Find where the given text appears and provide that cell's center as (X, Y) coordinate. 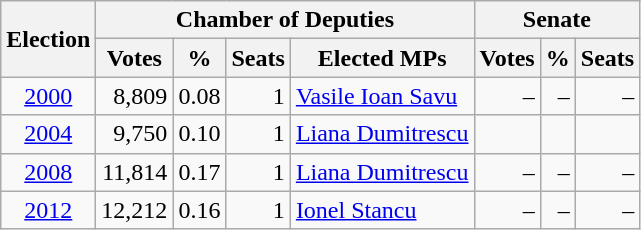
Ionel Stancu (382, 210)
2008 (48, 172)
2004 (48, 134)
Election (48, 39)
8,809 (134, 96)
Senate (557, 20)
2000 (48, 96)
11,814 (134, 172)
12,212 (134, 210)
Vasile Ioan Savu (382, 96)
0.17 (200, 172)
9,750 (134, 134)
0.08 (200, 96)
0.10 (200, 134)
Chamber of Deputies (285, 20)
Elected MPs (382, 58)
2012 (48, 210)
0.16 (200, 210)
